Locate the cell with the specified text and output its (x, y) center coordinate. 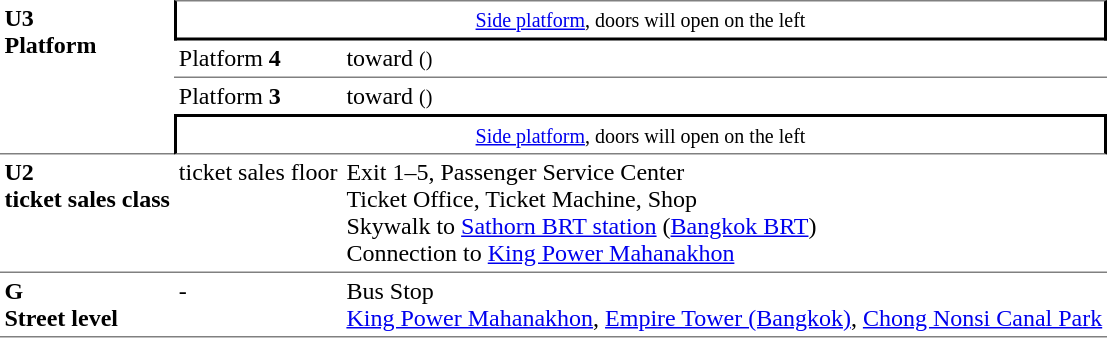
Platform 4 (258, 59)
U3Platform (87, 77)
- (258, 305)
Bus StopKing Power Mahanakhon, Empire Tower (Bangkok), Chong Nonsi Canal Park (724, 305)
ticket sales floor (258, 213)
U2ticket sales class (87, 213)
Platform 3 (258, 96)
GStreet level (87, 305)
Exit 1–5, Passenger Service CenterTicket Office, Ticket Machine, ShopSkywalk to Sathorn BRT station (Bangkok BRT)Connection to King Power Mahanakhon (724, 213)
